Locate the cell with the specified text and output its (x, y) center coordinate. 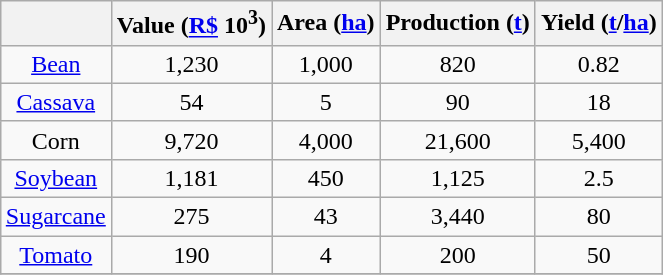
0.82 (598, 64)
2.5 (598, 178)
1,125 (458, 178)
Production (t) (458, 24)
1,181 (191, 178)
5,400 (598, 140)
Cassava (56, 102)
Sugarcane (56, 217)
50 (598, 255)
4 (326, 255)
9,720 (191, 140)
Corn (56, 140)
820 (458, 64)
18 (598, 102)
275 (191, 217)
4,000 (326, 140)
Soybean (56, 178)
3,440 (458, 217)
80 (598, 217)
54 (191, 102)
1,230 (191, 64)
Tomato (56, 255)
1,000 (326, 64)
200 (458, 255)
43 (326, 217)
Bean (56, 64)
450 (326, 178)
21,600 (458, 140)
90 (458, 102)
Yield (t/ha) (598, 24)
Area (ha) (326, 24)
5 (326, 102)
Value (R$ 103) (191, 24)
190 (191, 255)
